From the cell containing the given text, extract its center point as [x, y] coordinate. 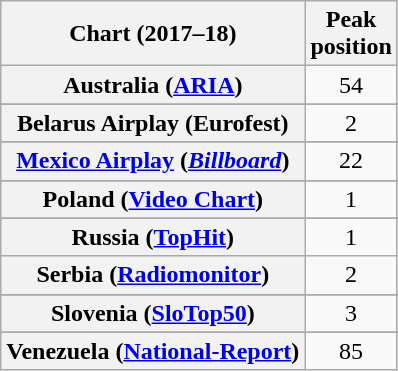
Poland (Video Chart) [153, 199]
Chart (2017–18) [153, 34]
Belarus Airplay (Eurofest) [153, 123]
22 [351, 161]
Slovenia (SloTop50) [153, 313]
85 [351, 351]
3 [351, 313]
Serbia (Radiomonitor) [153, 275]
Russia (TopHit) [153, 237]
Australia (ARIA) [153, 85]
Peakposition [351, 34]
Venezuela (National-Report) [153, 351]
Mexico Airplay (Billboard) [153, 161]
54 [351, 85]
